Pinpoint the cell where the given text exists, returning its (X, Y) midpoint coordinate. 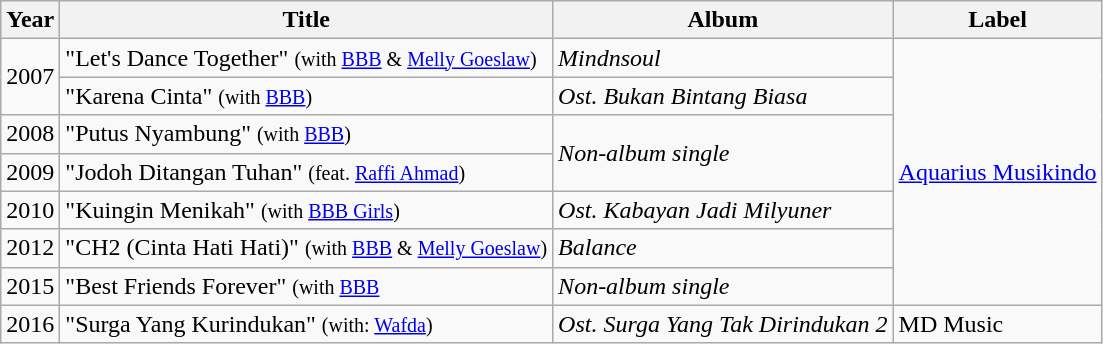
Mindnsoul (723, 58)
"Karena Cinta" (with BBB) (306, 96)
2010 (30, 210)
2008 (30, 134)
"CH2 (Cinta Hati Hati)" (with BBB & Melly Goeslaw) (306, 248)
Album (723, 20)
2016 (30, 324)
"Best Friends Forever" (with BBB (306, 286)
Ost. Bukan Bintang Biasa (723, 96)
MD Music (998, 324)
Balance (723, 248)
Label (998, 20)
"Jodoh Ditangan Tuhan" (feat. Raffi Ahmad) (306, 172)
Year (30, 20)
Ost. Surga Yang Tak Dirindukan 2 (723, 324)
"Putus Nyambung" (with BBB) (306, 134)
Ost. Kabayan Jadi Milyuner (723, 210)
2007 (30, 77)
2015 (30, 286)
Aquarius Musikindo (998, 172)
"Kuingin Menikah" (with BBB Girls) (306, 210)
"Let's Dance Together" (with BBB & Melly Goeslaw) (306, 58)
2012 (30, 248)
2009 (30, 172)
Title (306, 20)
"Surga Yang Kurindukan" (with: Wafda) (306, 324)
